Return the [x, y] coordinate for the center point of the cell that contains the specified text.  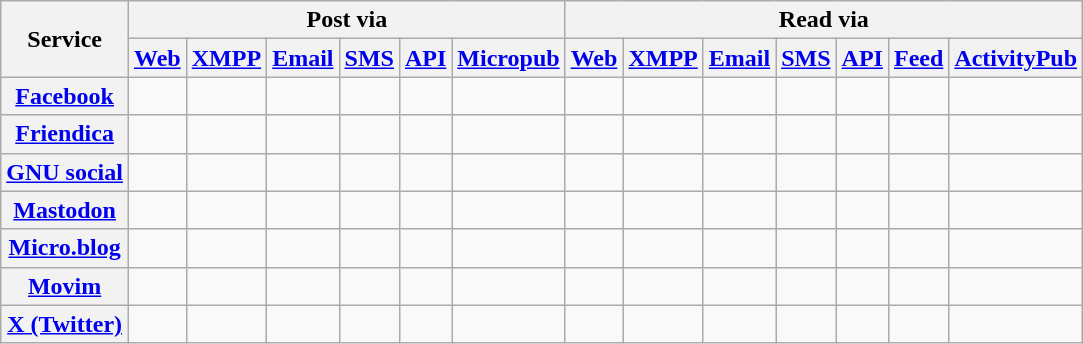
Service [65, 39]
Micropub [508, 58]
Mastodon [65, 210]
Micro.blog [65, 248]
Read via [824, 20]
GNU social [65, 172]
Feed [918, 58]
Post via [346, 20]
ActivityPub [1016, 58]
Facebook [65, 96]
X (Twitter) [65, 324]
Friendica [65, 134]
Movim [65, 286]
